From the cell containing the given text, extract its center point as (x, y) coordinate. 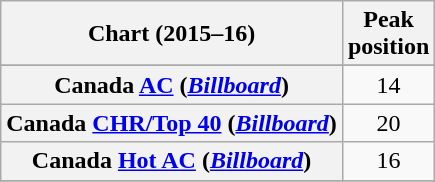
Canada AC (Billboard) (172, 85)
Canada CHR/Top 40 (Billboard) (172, 123)
Canada Hot AC (Billboard) (172, 161)
14 (388, 85)
Peak position (388, 34)
Chart (2015–16) (172, 34)
16 (388, 161)
20 (388, 123)
